Determine the (x, y) coordinate at the center of the cell enclosing the given text.  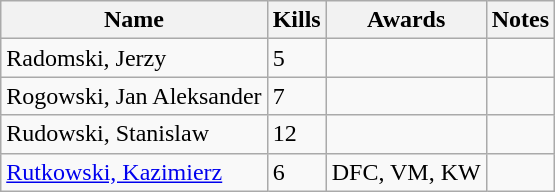
Rogowski, Jan Aleksander (134, 96)
Radomski, Jerzy (134, 58)
Kills (296, 20)
Notes (520, 20)
Name (134, 20)
Rutkowski, Kazimierz (134, 172)
6 (296, 172)
5 (296, 58)
DFC, VM, KW (406, 172)
7 (296, 96)
Awards (406, 20)
Rudowski, Stanislaw (134, 134)
12 (296, 134)
